Scan for the cell matching the given text and deliver its (x, y) coordinate at center. 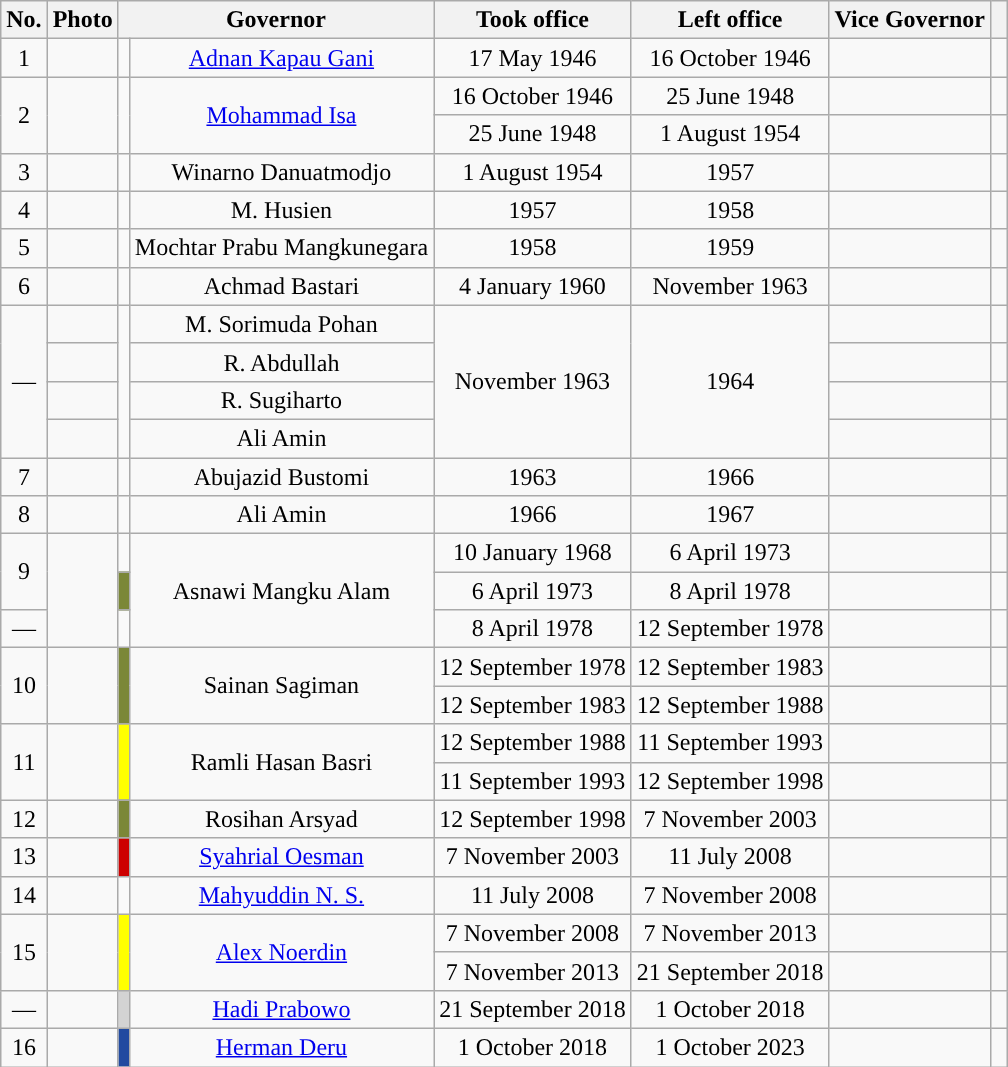
4 (24, 210)
5 (24, 248)
Photo (82, 20)
6 (24, 286)
No. (24, 20)
17 May 1946 (533, 58)
Mohammad Isa (281, 115)
16 (24, 1047)
1967 (730, 515)
14 (24, 895)
Alex Noerdin (281, 952)
3 (24, 172)
Governor (276, 20)
Winarno Danuatmodjo (281, 172)
Adnan Kapau Gani (281, 58)
M. Sorimuda Pohan (281, 324)
13 (24, 857)
1964 (730, 381)
Took office (533, 20)
1 October 2023 (730, 1047)
Sainan Sagiman (281, 686)
Asnawi Mangku Alam (281, 591)
15 (24, 952)
10 (24, 686)
Achmad Bastari (281, 286)
4 January 1960 (533, 286)
R. Sugiharto (281, 400)
11 (24, 762)
Herman Deru (281, 1047)
M. Husien (281, 210)
Mochtar Prabu Mangkunegara (281, 248)
1959 (730, 248)
8 (24, 515)
R. Abdullah (281, 362)
Syahrial Oesman (281, 857)
Mahyuddin N. S. (281, 895)
7 (24, 477)
2 (24, 115)
Abujazid Bustomi (281, 477)
12 (24, 819)
Left office (730, 20)
1963 (533, 477)
10 January 1968 (533, 553)
Vice Governor (910, 20)
Rosihan Arsyad (281, 819)
9 (24, 572)
Ramli Hasan Basri (281, 762)
Hadi Prabowo (281, 1009)
1 (24, 58)
